From the cell containing the given text, extract its center point as [x, y] coordinate. 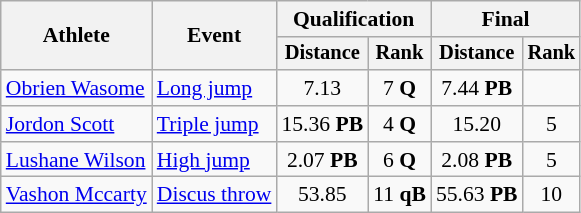
Jordon Scott [76, 124]
15.20 [477, 124]
15.36 PB [322, 124]
11 qB [400, 195]
10 [552, 195]
4 Q [400, 124]
Long jump [214, 88]
Event [214, 36]
Discus throw [214, 195]
High jump [214, 160]
7.44 PB [477, 88]
Athlete [76, 36]
2.07 PB [322, 160]
7.13 [322, 88]
53.85 [322, 195]
Qualification [353, 19]
Vashon Mccarty [76, 195]
Triple jump [214, 124]
2.08 PB [477, 160]
7 Q [400, 88]
Final [506, 19]
6 Q [400, 160]
Lushane Wilson [76, 160]
55.63 PB [477, 195]
Obrien Wasome [76, 88]
